Find where the given text appears and provide that cell's center as [x, y] coordinate. 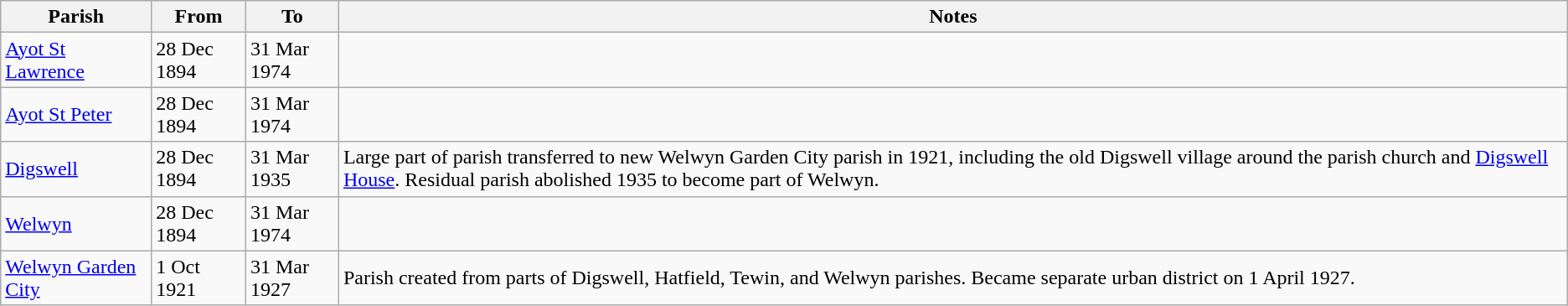
From [199, 17]
1 Oct 1921 [199, 278]
Welwyn [76, 223]
Ayot St Lawrence [76, 60]
Parish created from parts of Digswell, Hatfield, Tewin, and Welwyn parishes. Became separate urban district on 1 April 1927. [953, 278]
Parish [76, 17]
31 Mar 1927 [291, 278]
31 Mar 1935 [291, 169]
Notes [953, 17]
Welwyn Garden City [76, 278]
To [291, 17]
Digswell [76, 169]
Ayot St Peter [76, 114]
